Return (X, Y) of the center of cell containing provided text 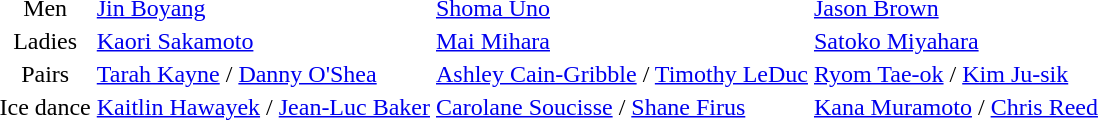
Tarah Kayne / Danny O'Shea (263, 74)
Mai Mihara (622, 41)
Kaori Sakamoto (263, 41)
Ashley Cain-Gribble / Timothy LeDuc (622, 74)
